Return [x, y] of the center of cell containing provided text 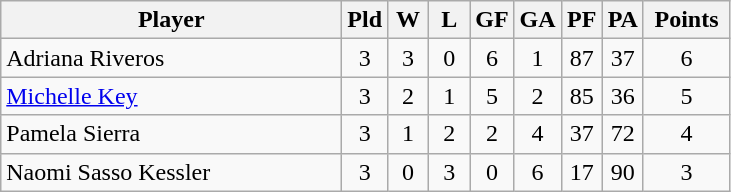
87 [582, 58]
Michelle Key [172, 96]
GF [492, 20]
17 [582, 172]
36 [622, 96]
Pld [365, 20]
Naomi Sasso Kessler [172, 172]
Pamela Sierra [172, 134]
GA [538, 20]
Points [686, 20]
85 [582, 96]
L [450, 20]
72 [622, 134]
Adriana Riveros [172, 58]
PF [582, 20]
Player [172, 20]
90 [622, 172]
PA [622, 20]
W [408, 20]
